Extract the [x, y] coordinate from the center of the cell holding the provided text.  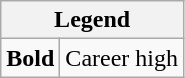
Legend [92, 20]
Bold [30, 58]
Career high [122, 58]
